For the text-containing cell, return its midpoint in [x, y] coordinate format. 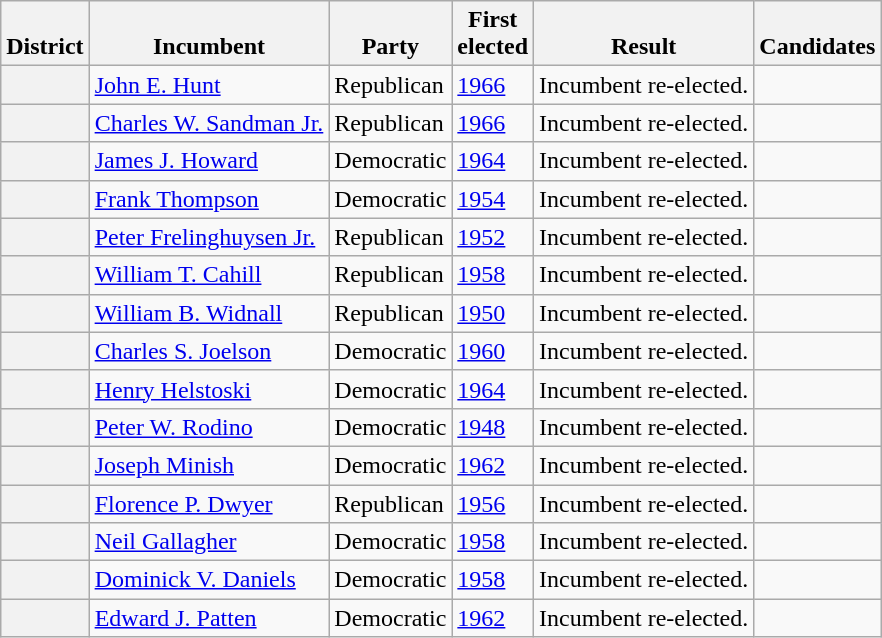
Incumbent [209, 34]
1956 [493, 503]
1952 [493, 237]
Charles W. Sandman Jr. [209, 123]
1960 [493, 351]
1948 [493, 427]
Charles S. Joelson [209, 351]
Neil Gallagher [209, 542]
Frank Thompson [209, 199]
Florence P. Dwyer [209, 503]
District [45, 34]
Result [644, 34]
Peter Frelinghuysen Jr. [209, 237]
Party [390, 34]
Candidates [818, 34]
William T. Cahill [209, 275]
Edward J. Patten [209, 618]
John E. Hunt [209, 85]
Henry Helstoski [209, 389]
1950 [493, 313]
James J. Howard [209, 161]
Peter W. Rodino [209, 427]
Dominick V. Daniels [209, 580]
1954 [493, 199]
Joseph Minish [209, 465]
Firstelected [493, 34]
William B. Widnall [209, 313]
